Determine the (x, y) coordinate at the center of the cell enclosing the given text.  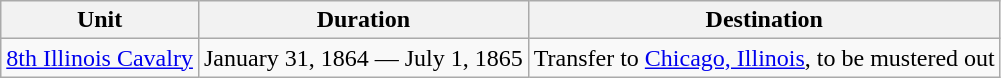
8th Illinois Cavalry (100, 58)
Duration (363, 20)
Destination (764, 20)
January 31, 1864 — July 1, 1865 (363, 58)
Transfer to Chicago, Illinois, to be mustered out (764, 58)
Unit (100, 20)
